Pinpoint the cell where the given text exists, returning its (x, y) midpoint coordinate. 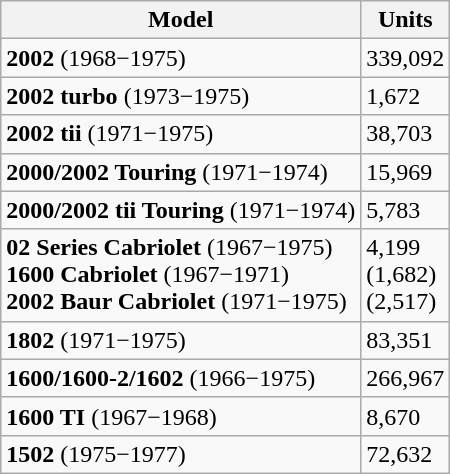
4,199 (1,682) (2,517) (406, 275)
1502 (1975−1977) (181, 454)
1600 TI (1967−1968) (181, 416)
72,632 (406, 454)
02 Series Cabriolet (1967−1975)1600 Cabriolet (1967−1971)2002 Baur Cabriolet (1971−1975) (181, 275)
2002 tii (1971−1975) (181, 134)
1,672 (406, 96)
2000/2002 Touring (1971−1974) (181, 172)
2002 turbo (1973−1975) (181, 96)
Model (181, 20)
339,092 (406, 58)
2000/2002 tii Touring (1971−1974) (181, 210)
Units (406, 20)
2002 (1968−1975) (181, 58)
15,969 (406, 172)
83,351 (406, 340)
1600/1600-2/1602 (1966−1975) (181, 378)
266,967 (406, 378)
38,703 (406, 134)
5,783 (406, 210)
8,670 (406, 416)
1802 (1971−1975) (181, 340)
